Search for the cell housing the specified text and yield its [x, y] center coordinate. 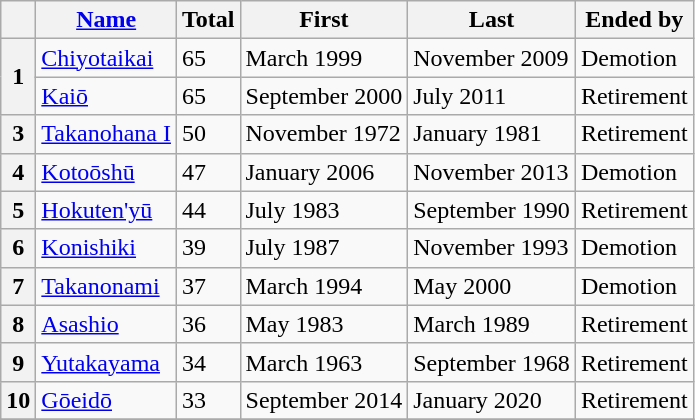
Name [106, 20]
Konishiki [106, 248]
January 2020 [492, 400]
Hokuten'yū [106, 210]
March 1963 [324, 362]
47 [208, 172]
July 2011 [492, 96]
Yutakayama [106, 362]
44 [208, 210]
50 [208, 134]
Total [208, 20]
Last [492, 20]
March 1999 [324, 58]
6 [18, 248]
May 1983 [324, 324]
Takanonami [106, 286]
34 [208, 362]
May 2000 [492, 286]
3 [18, 134]
8 [18, 324]
First [324, 20]
November 2009 [492, 58]
10 [18, 400]
March 1994 [324, 286]
4 [18, 172]
1 [18, 77]
36 [208, 324]
7 [18, 286]
September 2000 [324, 96]
Asashio [106, 324]
September 1968 [492, 362]
January 1981 [492, 134]
5 [18, 210]
33 [208, 400]
November 1972 [324, 134]
September 1990 [492, 210]
37 [208, 286]
Chiyotaikai [106, 58]
July 1987 [324, 248]
July 1983 [324, 210]
Ended by [634, 20]
Takanohana I [106, 134]
January 2006 [324, 172]
Kotoōshū [106, 172]
September 2014 [324, 400]
39 [208, 248]
November 2013 [492, 172]
November 1993 [492, 248]
Kaiō [106, 96]
March 1989 [492, 324]
9 [18, 362]
Gōeidō [106, 400]
